For the text-containing cell, return its midpoint in [X, Y] coordinate format. 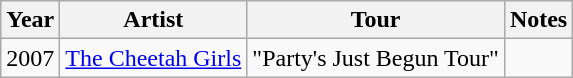
2007 [30, 58]
Tour [376, 20]
Artist [154, 20]
Year [30, 20]
"Party's Just Begun Tour" [376, 58]
The Cheetah Girls [154, 58]
Notes [538, 20]
